Search for the cell housing the specified text and yield its (X, Y) center coordinate. 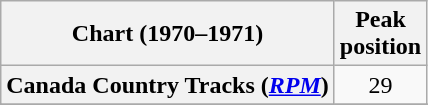
Chart (1970–1971) (168, 34)
Peakposition (380, 34)
29 (380, 85)
Canada Country Tracks (RPM) (168, 85)
